Locate the cell with the specified text and output its (X, Y) center coordinate. 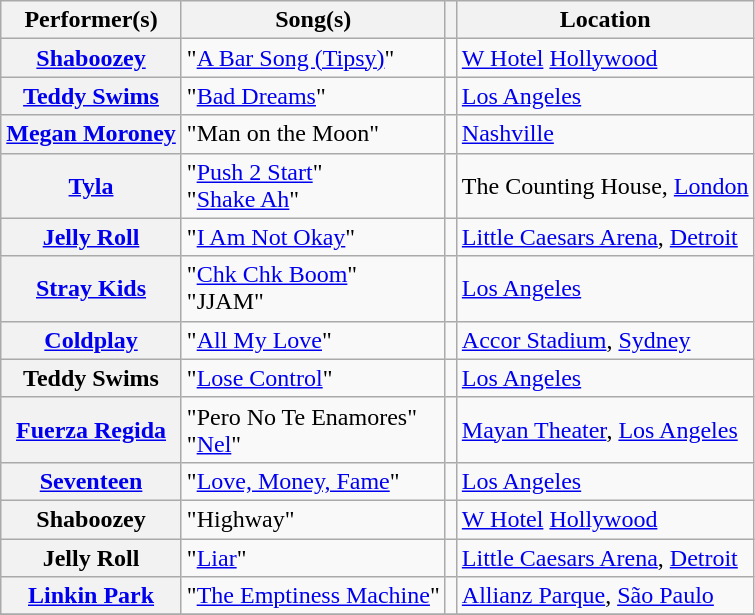
Megan Moroney (92, 134)
"A Bar Song (Tipsy)" (313, 58)
"Lose Control" (313, 378)
"Liar" (313, 557)
Fuerza Regida (92, 430)
Performer(s) (92, 20)
The Counting House, London (605, 186)
"All My Love" (313, 340)
"I Am Not Okay" (313, 237)
Tyla (92, 186)
Song(s) (313, 20)
Accor Stadium, Sydney (605, 340)
Stray Kids (92, 288)
"Man on the Moon" (313, 134)
"Chk Chk Boom" "JJAM" (313, 288)
"Love, Money, Fame" (313, 481)
"The Emptiness Machine" (313, 596)
Linkin Park (92, 596)
Mayan Theater, Los Angeles (605, 430)
Location (605, 20)
"Highway" (313, 519)
Allianz Parque, São Paulo (605, 596)
Nashville (605, 134)
"Pero No Te Enamores" "Nel" (313, 430)
"Push 2 Start" "Shake Ah" (313, 186)
Seventeen (92, 481)
"Bad Dreams" (313, 96)
Coldplay (92, 340)
